Output the [x, y] coordinate of the center of the cell containing the given text.  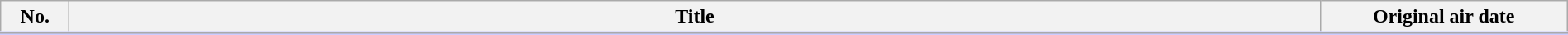
No. [35, 17]
Original air date [1444, 17]
Title [695, 17]
